Extract the (x, y) coordinate from the center of the cell holding the provided text.  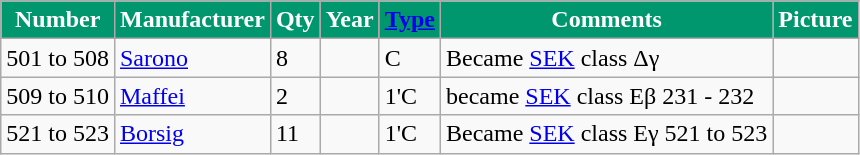
Borsig (192, 134)
Type (410, 20)
C (410, 58)
Number (58, 20)
Maffei (192, 96)
became SEK class Eβ 231 - 232 (606, 96)
8 (295, 58)
Qty (295, 20)
Sarono (192, 58)
Manufacturer (192, 20)
521 to 523 (58, 134)
Year (350, 20)
11 (295, 134)
Became SEK class Eγ 521 to 523 (606, 134)
509 to 510 (58, 96)
Became SEK class Δγ (606, 58)
501 to 508 (58, 58)
2 (295, 96)
Comments (606, 20)
Picture (816, 20)
